Pinpoint the cell where the given text exists, returning its [x, y] midpoint coordinate. 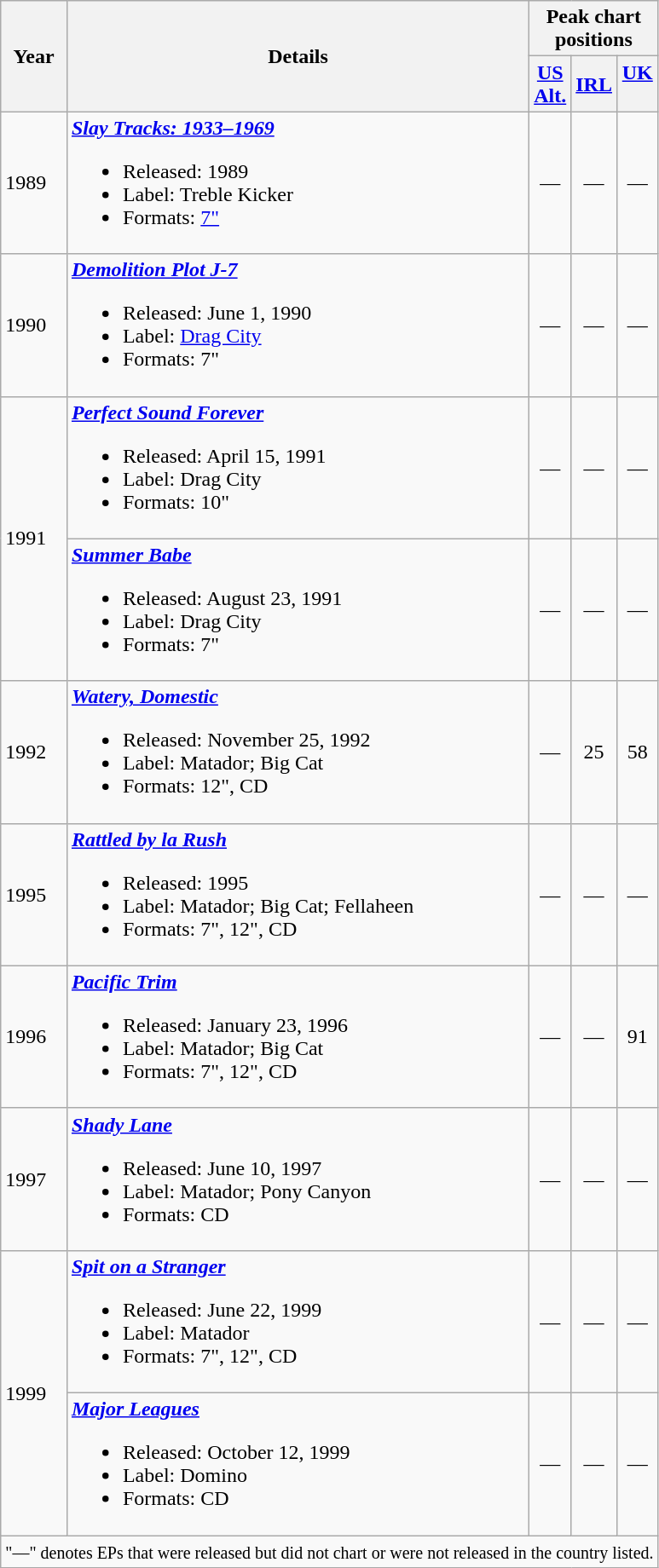
Watery, DomesticReleased: November 25, 1992Label: Matador; Big CatFormats: 12", CD [298, 752]
1999 [34, 1392]
1991 [34, 539]
1995 [34, 895]
Perfect Sound ForeverReleased: April 15, 1991Label: Drag CityFormats: 10" [298, 467]
25 [594, 752]
Demolition Plot J-7Released: June 1, 1990Label: Drag CityFormats: 7" [298, 326]
Slay Tracks: 1933–1969Released: 1989Label: Treble KickerFormats: 7" [298, 182]
Details [298, 56]
Pacific TrimReleased: January 23, 1996Label: Matador; Big CatFormats: 7", 12", CD [298, 1036]
1989 [34, 182]
IRL [594, 84]
Summer BabeReleased: August 23, 1991Label: Drag CityFormats: 7" [298, 610]
USAlt. [551, 84]
Spit on a StrangerReleased: June 22, 1999Label: MatadorFormats: 7", 12", CD [298, 1321]
1992 [34, 752]
1997 [34, 1179]
UK [638, 84]
Rattled by la RushReleased: 1995Label: Matador; Big Cat; FellaheenFormats: 7", 12", CD [298, 895]
"—" denotes EPs that were released but did not chart or were not released in the country listed. [329, 1552]
Peak chart positions [593, 29]
91 [638, 1036]
Year [34, 56]
1990 [34, 326]
Major LeaguesReleased: October 12, 1999Label: DominoFormats: CD [298, 1464]
1996 [34, 1036]
58 [638, 752]
Shady LaneReleased: June 10, 1997Label: Matador; Pony CanyonFormats: CD [298, 1179]
